Return the (x, y) coordinate for the center point of the cell that contains the specified text.  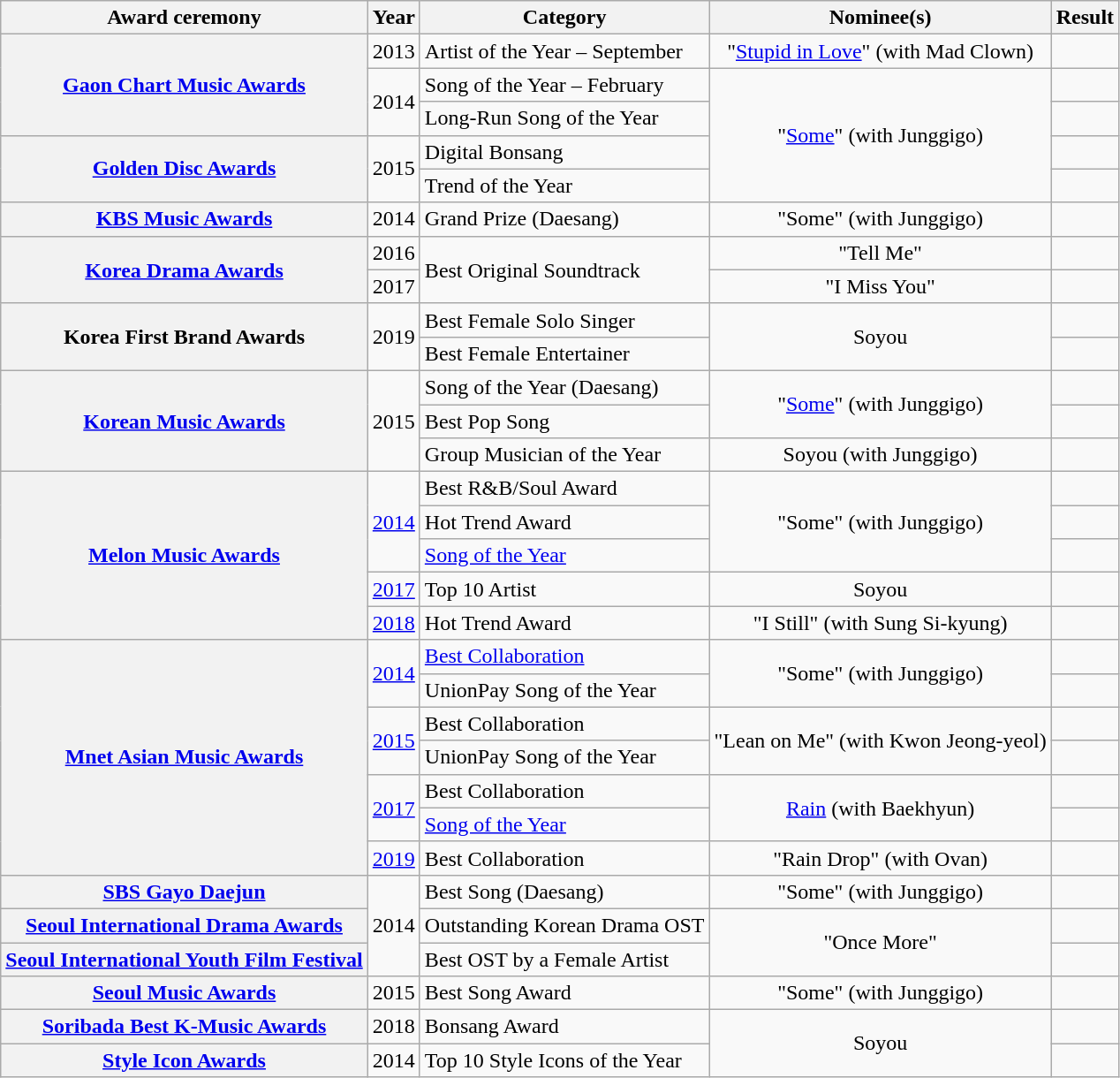
Melon Music Awards (185, 556)
Award ceremony (185, 18)
Best R&B/Soul Award (564, 489)
Gaon Chart Music Awards (185, 85)
Artist of the Year – September (564, 51)
"Tell Me" (880, 253)
Golden Disc Awards (185, 169)
Seoul Music Awards (185, 993)
"I Still" (with Sung Si-kyung) (880, 623)
"Lean on Me" (with Kwon Jeong-yeol) (880, 740)
Nominee(s) (880, 18)
Korea Drama Awards (185, 269)
Grand Prize (Daesang) (564, 219)
Long-Run Song of the Year (564, 118)
"Once More" (880, 942)
Rain (with Baekhyun) (880, 808)
Best Song Award (564, 993)
Bonsang Award (564, 1027)
Top 10 Artist (564, 589)
Best Song (Daesang) (564, 892)
Best Female Solo Singer (564, 320)
Seoul International Youth Film Festival (185, 959)
Trend of the Year (564, 186)
Result (1085, 18)
2013 (394, 51)
Korea First Brand Awards (185, 337)
2016 (394, 253)
Digital Bonsang (564, 152)
"Rain Drop" (with Ovan) (880, 858)
"I Miss You" (880, 286)
Best Pop Song (564, 421)
Year (394, 18)
Outstanding Korean Drama OST (564, 925)
Seoul International Drama Awards (185, 925)
Best Original Soundtrack (564, 269)
Top 10 Style Icons of the Year (564, 1060)
"Stupid in Love" (with Mad Clown) (880, 51)
Best Female Entertainer (564, 353)
Song of the Year – February (564, 85)
Soyou (with Junggigo) (880, 455)
Soribada Best K-Music Awards (185, 1027)
KBS Music Awards (185, 219)
Style Icon Awards (185, 1060)
Best OST by a Female Artist (564, 959)
Group Musician of the Year (564, 455)
Mnet Asian Music Awards (185, 757)
SBS Gayo Daejun (185, 892)
Category (564, 18)
Korean Music Awards (185, 421)
Song of the Year (Daesang) (564, 387)
